Return the [X, Y] coordinate for the center point of the cell that contains the specified text.  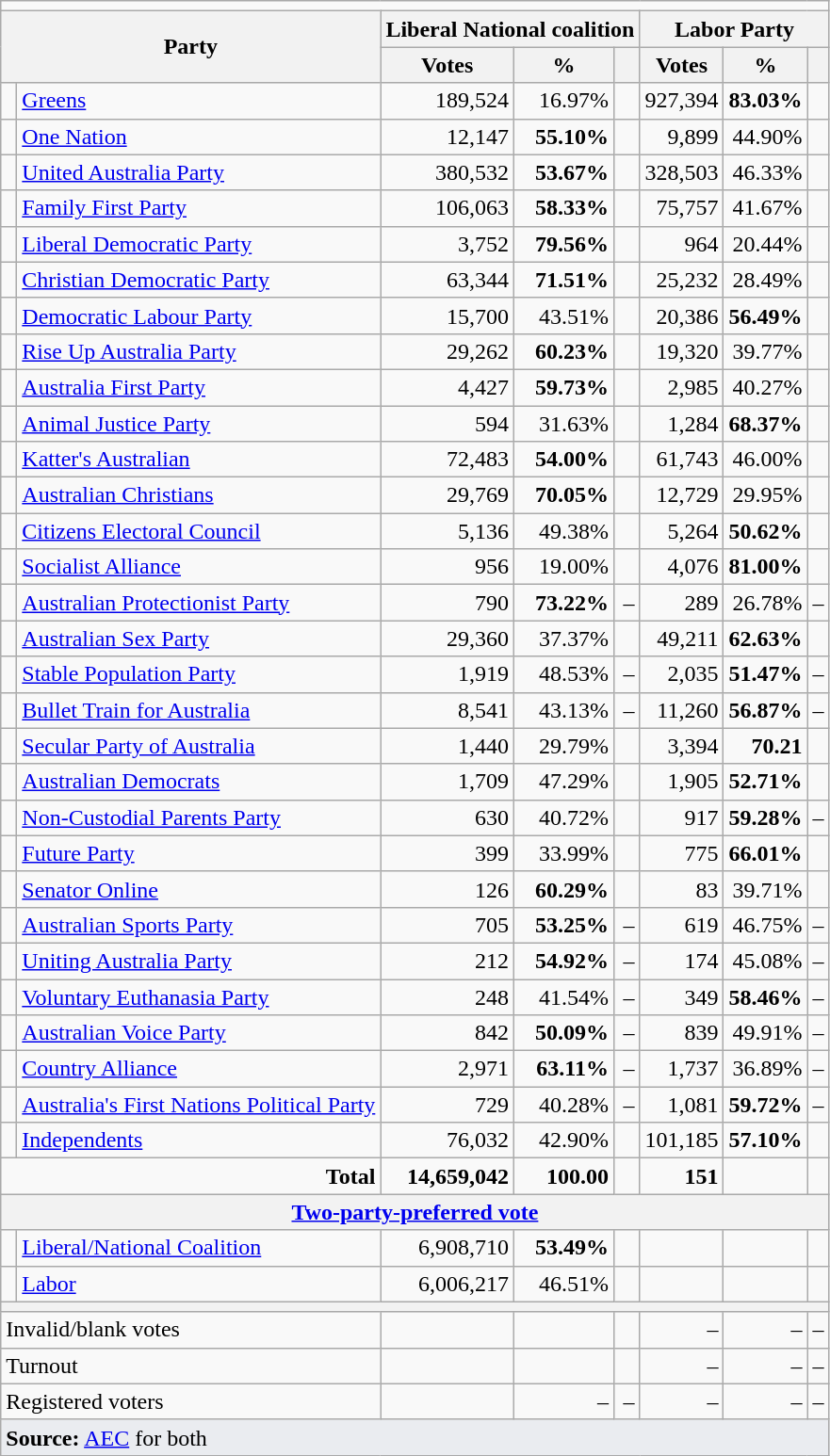
Labor Party [735, 29]
100.00 [564, 1176]
Animal Justice Party [199, 423]
Senator Online [199, 889]
Turnout [190, 1366]
41.67% [765, 208]
Greens [199, 101]
Rise Up Australia Party [199, 351]
62.63% [765, 639]
29.79% [564, 746]
29.95% [765, 495]
29,769 [448, 495]
106,063 [448, 208]
55.10% [564, 137]
15,700 [448, 315]
19,320 [682, 351]
2,985 [682, 387]
49.38% [564, 531]
594 [448, 423]
Katter's Australian [199, 460]
58.33% [564, 208]
174 [682, 961]
71.51% [564, 280]
20,386 [682, 315]
11,260 [682, 710]
United Australia Party [199, 172]
36.89% [765, 1069]
Voluntary Euthanasia Party [199, 997]
61,743 [682, 460]
6,908,710 [448, 1248]
56.87% [765, 710]
630 [448, 817]
Country Alliance [199, 1069]
189,524 [448, 101]
12,147 [448, 137]
57.10% [765, 1141]
1,440 [448, 746]
Stable Population Party [199, 674]
81.00% [765, 567]
248 [448, 997]
29,262 [448, 351]
40.27% [765, 387]
3,394 [682, 746]
Australian Voice Party [199, 1033]
Australian Sex Party [199, 639]
349 [682, 997]
Australian Protectionist Party [199, 603]
41.54% [564, 997]
53.49% [564, 1248]
399 [448, 853]
60.23% [564, 351]
68.37% [765, 423]
59.28% [765, 817]
37.37% [564, 639]
126 [448, 889]
839 [682, 1033]
53.67% [564, 172]
Non-Custodial Parents Party [199, 817]
40.28% [564, 1105]
619 [682, 925]
14,659,042 [448, 1176]
Registered voters [190, 1401]
39.77% [765, 351]
26.78% [765, 603]
46.00% [765, 460]
70.05% [564, 495]
47.29% [564, 782]
Socialist Alliance [199, 567]
54.92% [564, 961]
Liberal Democratic Party [199, 244]
83 [682, 889]
50.62% [765, 531]
25,232 [682, 280]
1,709 [448, 782]
5,264 [682, 531]
76,032 [448, 1141]
790 [448, 603]
20.44% [765, 244]
51.47% [765, 674]
6,006,217 [448, 1284]
927,394 [682, 101]
729 [448, 1105]
8,541 [448, 710]
2,035 [682, 674]
Invalid/blank votes [190, 1330]
380,532 [448, 172]
53.25% [564, 925]
46.33% [765, 172]
31.63% [564, 423]
42.90% [564, 1141]
Party [190, 47]
Australian Christians [199, 495]
83.03% [765, 101]
1,284 [682, 423]
39.71% [765, 889]
46.75% [765, 925]
Democratic Labour Party [199, 315]
956 [448, 567]
Secular Party of Australia [199, 746]
75,757 [682, 208]
9,899 [682, 137]
Christian Democratic Party [199, 280]
56.49% [765, 315]
1,919 [448, 674]
48.53% [564, 674]
1,905 [682, 782]
72,483 [448, 460]
Australian Democrats [199, 782]
328,503 [682, 172]
4,427 [448, 387]
Australian Sports Party [199, 925]
Family First Party [199, 208]
63.11% [564, 1069]
212 [448, 961]
73.22% [564, 603]
43.51% [564, 315]
58.46% [765, 997]
964 [682, 244]
917 [682, 817]
16.97% [564, 101]
1,081 [682, 1105]
12,729 [682, 495]
Uniting Australia Party [199, 961]
Two-party-preferred vote [415, 1212]
Labor [199, 1284]
43.13% [564, 710]
Australia First Party [199, 387]
70.21 [765, 746]
Future Party [199, 853]
50.09% [564, 1033]
52.71% [765, 782]
33.99% [564, 853]
2,971 [448, 1069]
3,752 [448, 244]
19.00% [564, 567]
Total [190, 1176]
46.51% [564, 1284]
59.73% [564, 387]
44.90% [765, 137]
Australia's First Nations Political Party [199, 1105]
66.01% [765, 853]
40.72% [564, 817]
54.00% [564, 460]
101,185 [682, 1141]
4,076 [682, 567]
151 [682, 1176]
Independents [199, 1141]
Liberal National coalition [511, 29]
Liberal/National Coalition [199, 1248]
49.91% [765, 1033]
28.49% [765, 280]
29,360 [448, 639]
775 [682, 853]
45.08% [765, 961]
289 [682, 603]
59.72% [765, 1105]
Source: AEC for both [415, 1437]
842 [448, 1033]
49,211 [682, 639]
705 [448, 925]
79.56% [564, 244]
Bullet Train for Australia [199, 710]
1,737 [682, 1069]
Citizens Electoral Council [199, 531]
One Nation [199, 137]
5,136 [448, 531]
63,344 [448, 280]
60.29% [564, 889]
